Detect which cell encompasses the target text, then output its [X, Y] center coordinate. 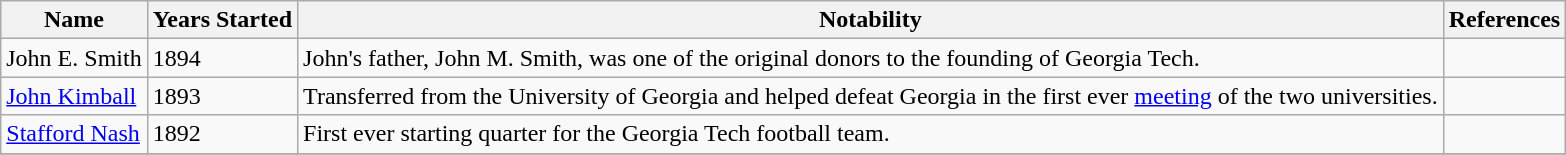
Stafford Nash [74, 134]
References [1504, 20]
1892 [222, 134]
John's father, John M. Smith, was one of the original donors to the founding of Georgia Tech. [871, 58]
Notability [871, 20]
John E. Smith [74, 58]
Transferred from the University of Georgia and helped defeat Georgia in the first ever meeting of the two universities. [871, 96]
1893 [222, 96]
Name [74, 20]
John Kimball [74, 96]
Years Started [222, 20]
1894 [222, 58]
First ever starting quarter for the Georgia Tech football team. [871, 134]
